Return the (X, Y) coordinate for the center point of the cell that contains the specified text.  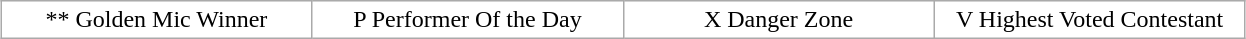
P Performer Of the Day (468, 20)
** Golden Mic Winner (156, 20)
X Danger Zone (778, 20)
V Highest Voted Contestant (1090, 20)
